Return the [x, y] coordinate for the center point of the cell that contains the specified text.  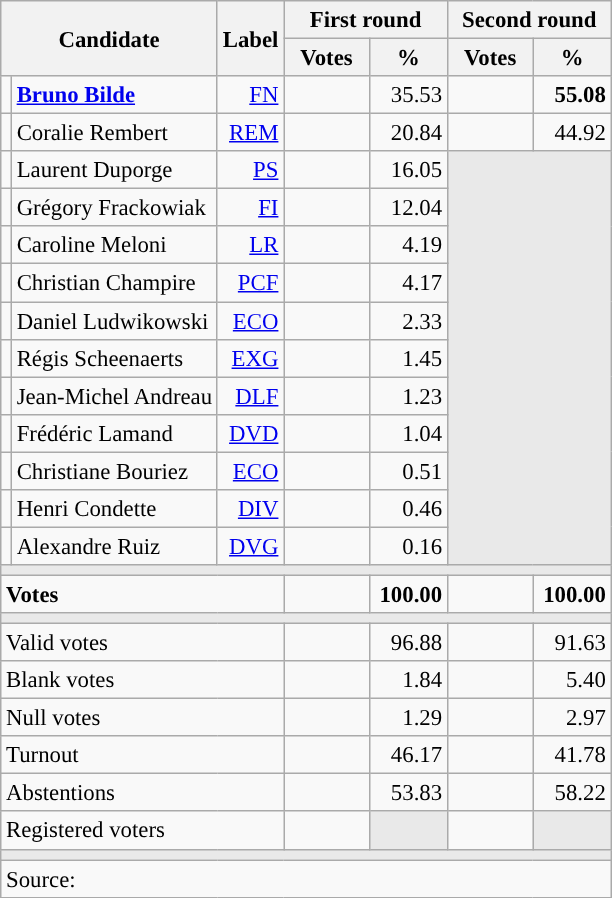
Candidate [110, 38]
Source: [306, 879]
0.51 [408, 471]
FI [250, 208]
PCF [250, 283]
35.53 [408, 95]
96.88 [408, 643]
58.22 [572, 793]
Label [250, 38]
44.92 [572, 133]
Registered voters [142, 831]
DVD [250, 433]
5.40 [572, 680]
91.63 [572, 643]
Frédéric Lamand [114, 433]
First round [366, 20]
20.84 [408, 133]
4.19 [408, 245]
LR [250, 245]
PS [250, 170]
2.33 [408, 321]
Bruno Bilde [114, 95]
EXG [250, 358]
0.16 [408, 546]
Second round [529, 20]
DLF [250, 396]
0.46 [408, 509]
16.05 [408, 170]
Null votes [142, 718]
Turnout [142, 755]
1.29 [408, 718]
53.83 [408, 793]
46.17 [408, 755]
REM [250, 133]
55.08 [572, 95]
4.17 [408, 283]
Laurent Duporge [114, 170]
Blank votes [142, 680]
Christiane Bouriez [114, 471]
Alexandre Ruiz [114, 546]
Caroline Meloni [114, 245]
1.04 [408, 433]
12.04 [408, 208]
2.97 [572, 718]
DIV [250, 509]
Abstentions [142, 793]
Grégory Frackowiak [114, 208]
41.78 [572, 755]
Henri Condette [114, 509]
Régis Scheenaerts [114, 358]
FN [250, 95]
1.23 [408, 396]
Christian Champire [114, 283]
Daniel Ludwikowski [114, 321]
Coralie Rembert [114, 133]
DVG [250, 546]
1.84 [408, 680]
1.45 [408, 358]
Jean-Michel Andreau [114, 396]
Valid votes [142, 643]
